Search for the cell housing the specified text and yield its (X, Y) center coordinate. 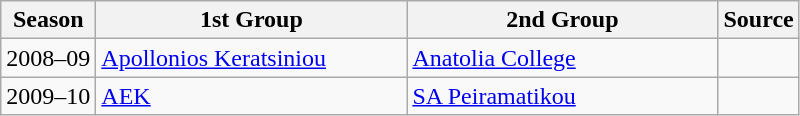
2nd Group (562, 20)
AEK (252, 96)
Anatolia College (562, 58)
Source (758, 20)
Season (48, 20)
2009–10 (48, 96)
2008–09 (48, 58)
1st Group (252, 20)
SA Peiramatikou (562, 96)
Apollonios Keratsiniou (252, 58)
